Locate the cell with the specified text and output its [X, Y] center coordinate. 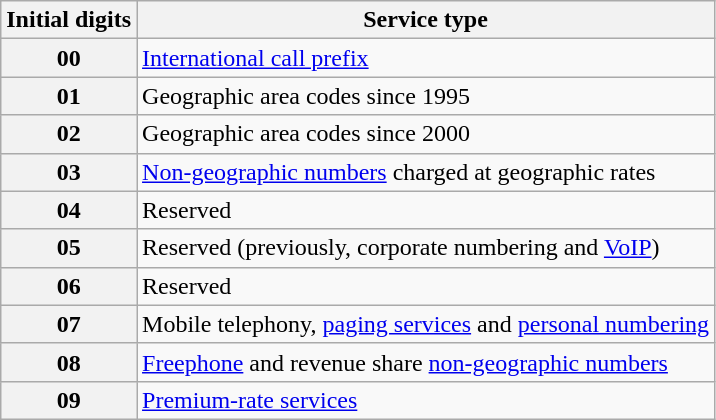
Non-geographic numbers charged at geographic rates [426, 172]
International call prefix [426, 58]
00 [69, 58]
07 [69, 324]
02 [69, 134]
03 [69, 172]
08 [69, 362]
01 [69, 96]
Freephone and revenue share non-geographic numbers [426, 362]
09 [69, 400]
04 [69, 210]
05 [69, 248]
Reserved (previously, corporate numbering and VoIP) [426, 248]
06 [69, 286]
Service type [426, 20]
Mobile telephony, paging services and personal numbering [426, 324]
Geographic area codes since 2000 [426, 134]
Initial digits [69, 20]
Premium-rate services [426, 400]
Geographic area codes since 1995 [426, 96]
